Extract the (x, y) coordinate from the center of the cell holding the provided text.  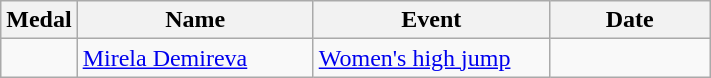
Medal (39, 20)
Event (431, 20)
Date (630, 20)
Mirela Demireva (195, 58)
Name (195, 20)
Women's high jump (431, 58)
